Search for the cell housing the specified text and yield its (x, y) center coordinate. 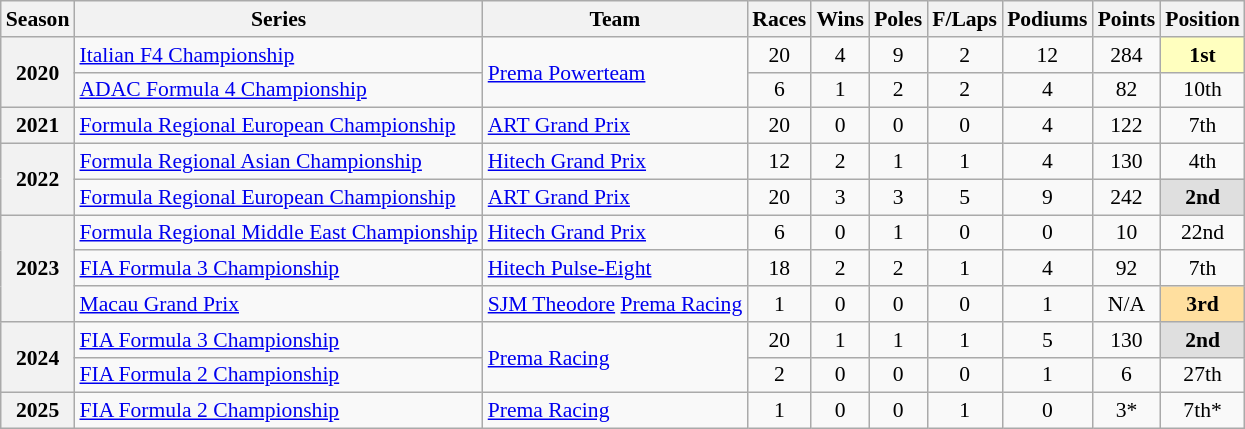
Series (278, 19)
Formula Regional Asian Championship (278, 162)
Season (38, 19)
2025 (38, 411)
2022 (38, 180)
Points (1127, 19)
10 (1127, 233)
3rd (1202, 304)
2020 (38, 72)
ADAC Formula 4 Championship (278, 90)
3* (1127, 411)
Prema Powerteam (616, 72)
Formula Regional Middle East Championship (278, 233)
Races (779, 19)
284 (1127, 55)
Italian F4 Championship (278, 55)
Position (1202, 19)
2023 (38, 268)
7th* (1202, 411)
1st (1202, 55)
92 (1127, 269)
2024 (38, 358)
22nd (1202, 233)
4th (1202, 162)
18 (779, 269)
2021 (38, 126)
Poles (898, 19)
Hitech Pulse-Eight (616, 269)
82 (1127, 90)
242 (1127, 197)
Podiums (1048, 19)
Wins (840, 19)
122 (1127, 126)
Team (616, 19)
10th (1202, 90)
F/Laps (964, 19)
N/A (1127, 304)
27th (1202, 375)
SJM Theodore Prema Racing (616, 304)
Macau Grand Prix (278, 304)
